For the text-containing cell, return its midpoint in (x, y) coordinate format. 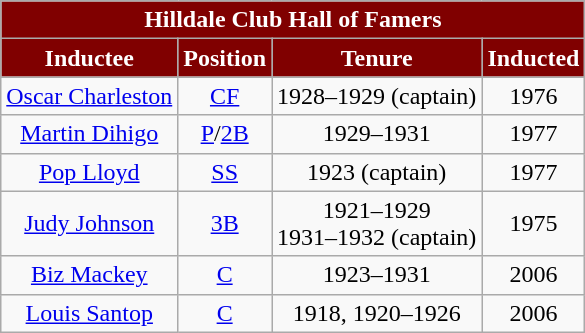
Hilldale Club Hall of Famers (293, 20)
1923–1931 (377, 275)
1918, 1920–1926 (377, 313)
Judy Johnson (90, 224)
Biz Mackey (90, 275)
Position (225, 58)
1921–19291931–1932 (captain) (377, 224)
3B (225, 224)
Tenure (377, 58)
Martin Dihigo (90, 134)
1976 (534, 96)
1928–1929 (captain) (377, 96)
Inducted (534, 58)
Louis Santop (90, 313)
1923 (captain) (377, 172)
Inductee (90, 58)
1975 (534, 224)
P/2B (225, 134)
Pop Lloyd (90, 172)
SS (225, 172)
Oscar Charleston (90, 96)
CF (225, 96)
1929–1931 (377, 134)
